Return the (X, Y) coordinate for the center point of the cell that contains the specified text.  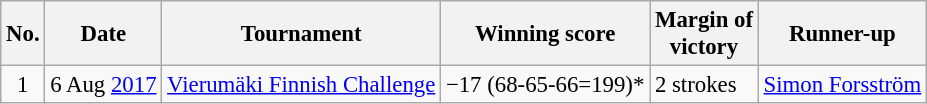
Margin ofvictory (704, 34)
Simon Forsström (842, 85)
Date (104, 34)
No. (23, 34)
6 Aug 2017 (104, 85)
Vierumäki Finnish Challenge (302, 85)
−17 (68-65-66=199)* (546, 85)
Tournament (302, 34)
Winning score (546, 34)
Runner-up (842, 34)
1 (23, 85)
2 strokes (704, 85)
